Find where the given text appears and provide that cell's center as (X, Y) coordinate. 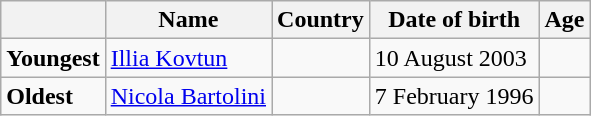
Name (188, 20)
Country (321, 20)
10 August 2003 (454, 58)
Oldest (53, 96)
Youngest (53, 58)
Age (564, 20)
Illia Kovtun (188, 58)
7 February 1996 (454, 96)
Date of birth (454, 20)
Nicola Bartolini (188, 96)
